Identify which cell holds the provided text, then report its (X, Y) central coordinate. 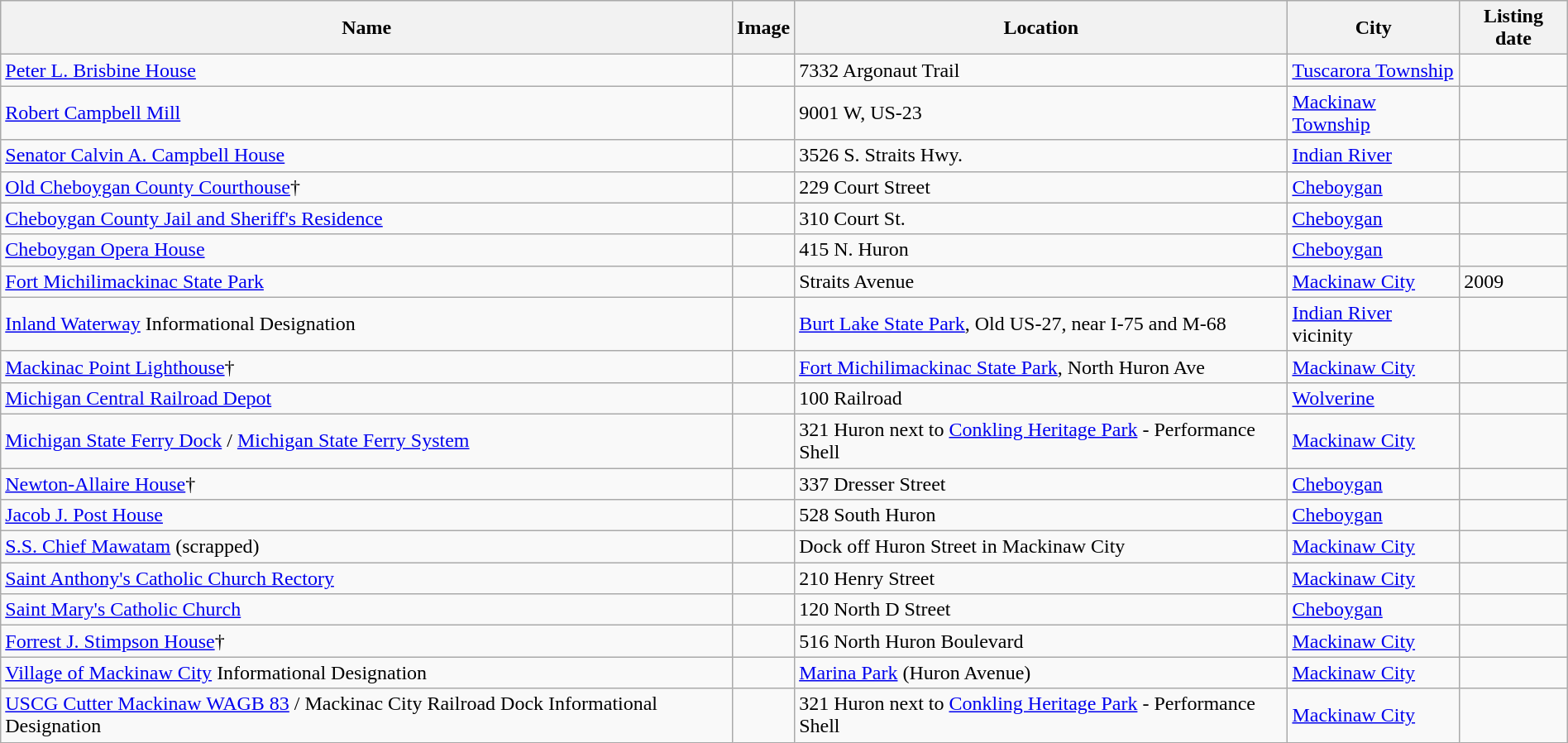
Name (367, 28)
Fort Michilimackinac State Park, North Huron Ave (1041, 367)
Mackinac Point Lighthouse† (367, 367)
Fort Michilimackinac State Park (367, 281)
Location (1041, 28)
210 Henry Street (1041, 578)
Michigan Central Railroad Depot (367, 398)
Michigan State Ferry Dock / Michigan State Ferry System (367, 440)
Newton-Allaire House† (367, 484)
Senator Calvin A. Campbell House (367, 156)
Peter L. Brisbine House (367, 70)
Robert Campbell Mill (367, 113)
Indian River (1374, 156)
Marina Park (Huron Avenue) (1041, 673)
9001 W, US-23 (1041, 113)
Tuscarora Township (1374, 70)
Dock off Huron Street in Mackinaw City (1041, 547)
Saint Mary's Catholic Church (367, 610)
Cheboygan Opera House (367, 250)
Straits Avenue (1041, 281)
Image (764, 28)
415 N. Huron (1041, 250)
Indian River vicinity (1374, 324)
310 Court St. (1041, 218)
S.S. Chief Mawatam (scrapped) (367, 547)
Mackinaw Township (1374, 113)
Cheboygan County Jail and Sheriff's Residence (367, 218)
229 Court Street (1041, 187)
Forrest J. Stimpson House† (367, 641)
120 North D Street (1041, 610)
516 North Huron Boulevard (1041, 641)
3526 S. Straits Hwy. (1041, 156)
Inland Waterway Informational Designation (367, 324)
337 Dresser Street (1041, 484)
100 Railroad (1041, 398)
Old Cheboygan County Courthouse† (367, 187)
Jacob J. Post House (367, 515)
2009 (1513, 281)
USCG Cutter Mackinaw WAGB 83 / Mackinac City Railroad Dock Informational Designation (367, 715)
Listing date (1513, 28)
City (1374, 28)
Wolverine (1374, 398)
7332 Argonaut Trail (1041, 70)
Village of Mackinaw City Informational Designation (367, 673)
Saint Anthony's Catholic Church Rectory (367, 578)
528 South Huron (1041, 515)
Burt Lake State Park, Old US-27, near I-75 and M-68 (1041, 324)
